Provide the (x, y) coordinate of the cell's center where the given text is located.  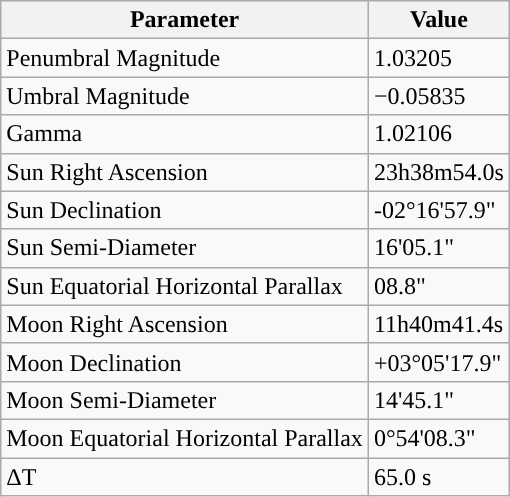
Moon Right Ascension (185, 324)
ΔT (185, 477)
Moon Semi-Diameter (185, 400)
Gamma (185, 134)
0°54'08.3" (438, 438)
Value (438, 20)
Sun Right Ascension (185, 172)
11h40m41.4s (438, 324)
Moon Equatorial Horizontal Parallax (185, 438)
08.8" (438, 286)
16'05.1" (438, 248)
14'45.1" (438, 400)
23h38m54.0s (438, 172)
Penumbral Magnitude (185, 58)
Moon Declination (185, 362)
1.03205 (438, 58)
Umbral Magnitude (185, 96)
−0.05835 (438, 96)
Sun Equatorial Horizontal Parallax (185, 286)
-02°16'57.9" (438, 210)
+03°05'17.9" (438, 362)
65.0 s (438, 477)
Sun Semi-Diameter (185, 248)
Parameter (185, 20)
Sun Declination (185, 210)
1.02106 (438, 134)
